Pinpoint the cell where the given text exists, returning its (X, Y) midpoint coordinate. 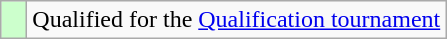
Qualified for the Qualification tournament (236, 20)
